Determine the (X, Y) coordinate at the center of the cell enclosing the given text.  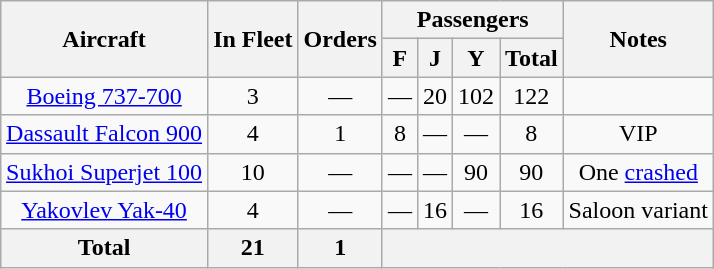
10 (253, 172)
Boeing 737-700 (104, 96)
F (400, 58)
Saloon variant (638, 210)
Dassault Falcon 900 (104, 134)
122 (532, 96)
Notes (638, 39)
Yakovlev Yak-40 (104, 210)
Passengers (472, 20)
3 (253, 96)
20 (434, 96)
21 (253, 248)
J (434, 58)
One crashed (638, 172)
Y (476, 58)
Sukhoi Superjet 100 (104, 172)
VIP (638, 134)
102 (476, 96)
Orders (340, 39)
In Fleet (253, 39)
Aircraft (104, 39)
